Extract the (x, y) coordinate from the center of the cell holding the provided text.  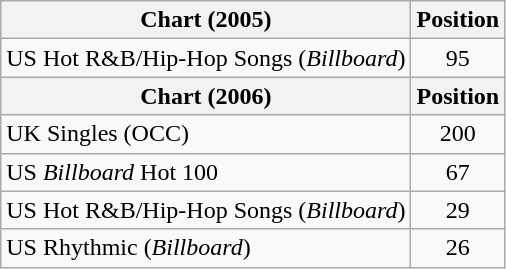
Chart (2005) (206, 20)
26 (458, 248)
200 (458, 134)
UK Singles (OCC) (206, 134)
US Billboard Hot 100 (206, 172)
29 (458, 210)
US Rhythmic (Billboard) (206, 248)
67 (458, 172)
95 (458, 58)
Chart (2006) (206, 96)
